Pinpoint the cell where the given text exists, returning its (X, Y) midpoint coordinate. 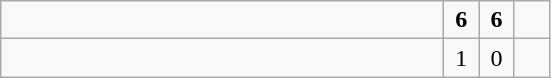
0 (496, 58)
1 (462, 58)
